Locate the cell with the specified text and output its [x, y] center coordinate. 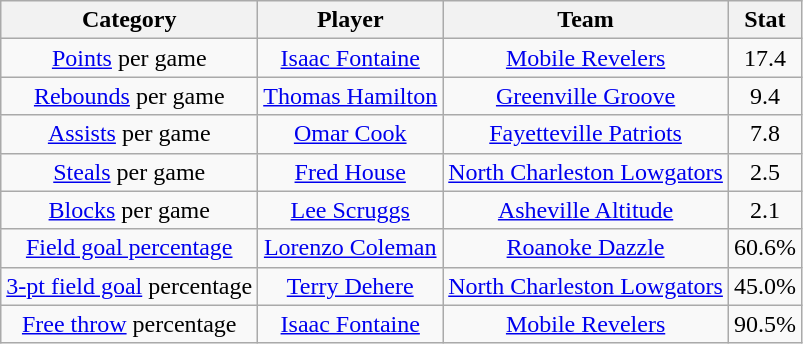
60.6% [764, 248]
Field goal percentage [130, 248]
Lorenzo Coleman [350, 248]
2.5 [764, 172]
Points per game [130, 58]
Category [130, 20]
2.1 [764, 210]
3-pt field goal percentage [130, 286]
Player [350, 20]
Lee Scruggs [350, 210]
17.4 [764, 58]
Omar Cook [350, 134]
9.4 [764, 96]
Fred House [350, 172]
Stat [764, 20]
Blocks per game [130, 210]
45.0% [764, 286]
90.5% [764, 324]
Free throw percentage [130, 324]
Rebounds per game [130, 96]
Steals per game [130, 172]
Assists per game [130, 134]
Thomas Hamilton [350, 96]
Fayetteville Patriots [586, 134]
Terry Dehere [350, 286]
Greenville Groove [586, 96]
Asheville Altitude [586, 210]
7.8 [764, 134]
Roanoke Dazzle [586, 248]
Team [586, 20]
